Provide the [x, y] coordinate of the cell's center where the given text is located.  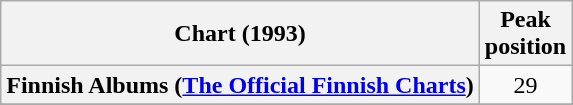
Chart (1993) [240, 34]
Peakposition [525, 34]
29 [525, 85]
Finnish Albums (The Official Finnish Charts) [240, 85]
